Output the (X, Y) coordinate of the center of the cell containing the given text.  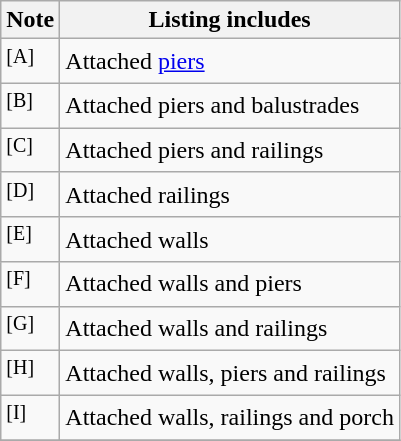
[B] (30, 106)
[C] (30, 150)
Attached walls, piers and railings (230, 374)
Listing includes (230, 20)
Attached piers and balustrades (230, 106)
[E] (30, 240)
[H] (30, 374)
Attached piers (230, 62)
[I] (30, 418)
Note (30, 20)
Attached walls, railings and porch (230, 418)
Attached walls and piers (230, 284)
[D] (30, 194)
Attached walls and railings (230, 328)
[G] (30, 328)
Attached piers and railings (230, 150)
Attached railings (230, 194)
[A] (30, 62)
[F] (30, 284)
Attached walls (230, 240)
